Identify which cell holds the provided text, then report its [x, y] central coordinate. 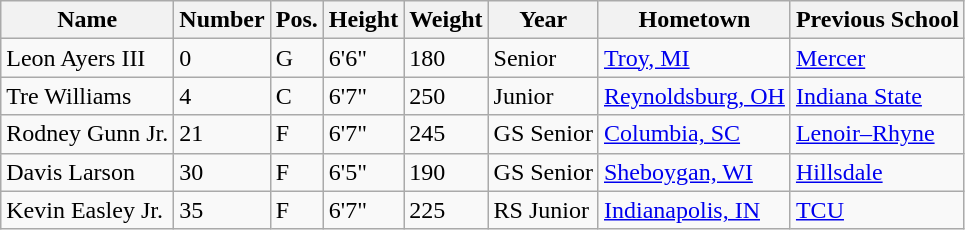
Indiana State [877, 96]
30 [222, 172]
Leon Ayers III [88, 58]
21 [222, 134]
6'5" [363, 172]
TCU [877, 210]
180 [446, 58]
Year [543, 20]
225 [446, 210]
Height [363, 20]
250 [446, 96]
Pos. [296, 20]
Junior [543, 96]
6'6" [363, 58]
Indianapolis, IN [694, 210]
Troy, MI [694, 58]
Tre Williams [88, 96]
4 [222, 96]
Mercer [877, 58]
Davis Larson [88, 172]
Name [88, 20]
0 [222, 58]
RS Junior [543, 210]
Rodney Gunn Jr. [88, 134]
C [296, 96]
Previous School [877, 20]
Weight [446, 20]
Number [222, 20]
Sheboygan, WI [694, 172]
Reynoldsburg, OH [694, 96]
35 [222, 210]
Columbia, SC [694, 134]
Kevin Easley Jr. [88, 210]
Hometown [694, 20]
G [296, 58]
Lenoir–Rhyne [877, 134]
245 [446, 134]
Senior [543, 58]
Hillsdale [877, 172]
190 [446, 172]
